For the text-containing cell, return its midpoint in [x, y] coordinate format. 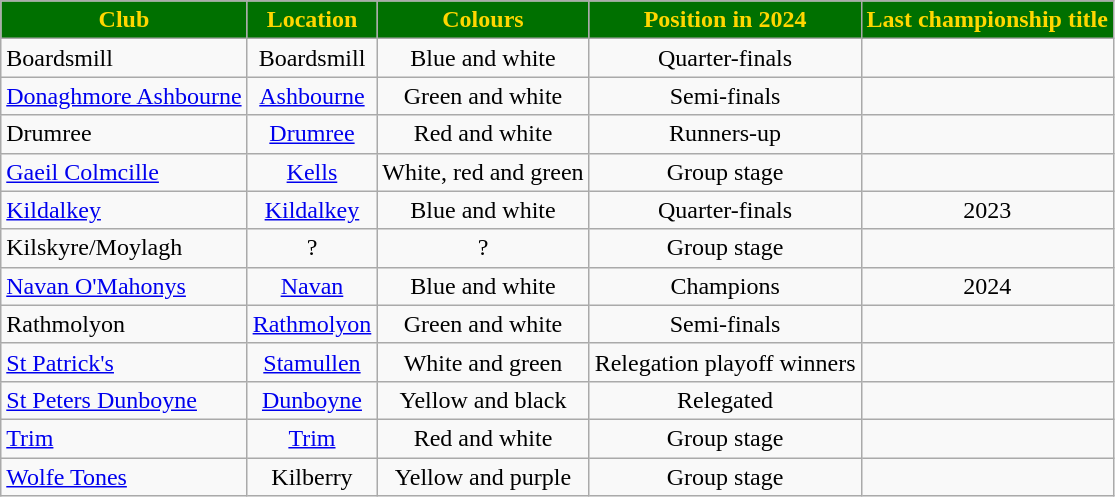
Navan [312, 286]
Wolfe Tones [124, 477]
Ashbourne [312, 96]
Relegation playoff winners [725, 362]
White and green [483, 362]
St Peters Dunboyne [124, 400]
Yellow and purple [483, 477]
Runners-up [725, 134]
Yellow and black [483, 400]
Kilberry [312, 477]
Kells [312, 172]
Relegated [725, 400]
2024 [987, 286]
2023 [987, 210]
Stamullen [312, 362]
St Patrick's [124, 362]
Club [124, 20]
Kilskyre/Moylagh [124, 248]
Colours [483, 20]
Dunboyne [312, 400]
Champions [725, 286]
Gaeil Colmcille [124, 172]
White, red and green [483, 172]
Donaghmore Ashbourne [124, 96]
Location [312, 20]
Navan O'Mahonys [124, 286]
Position in 2024 [725, 20]
Last championship title [987, 20]
